Return the (x, y) coordinate for the center point of the cell that contains the specified text.  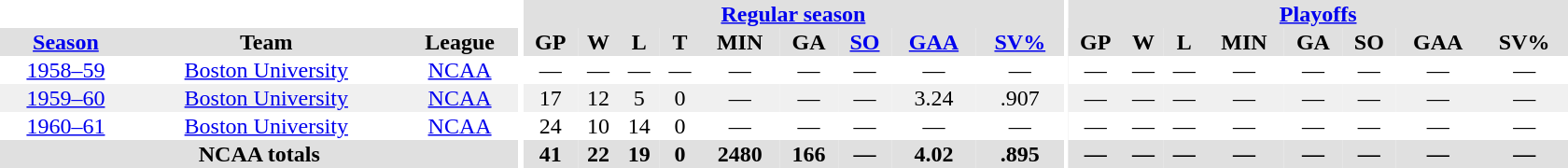
.907 (1019, 98)
Regular season (793, 14)
24 (551, 126)
League (460, 42)
41 (551, 154)
14 (639, 126)
.895 (1019, 154)
166 (808, 154)
NCAA totals (259, 154)
Season (65, 42)
Playoffs (1318, 14)
1960–61 (65, 126)
1959–60 (65, 98)
12 (598, 98)
5 (639, 98)
3.24 (933, 98)
1958–59 (65, 70)
2480 (739, 154)
17 (551, 98)
4.02 (933, 154)
T (680, 42)
19 (639, 154)
22 (598, 154)
Team (267, 42)
10 (598, 126)
